Scan for the cell matching the given text and deliver its [X, Y] coordinate at center. 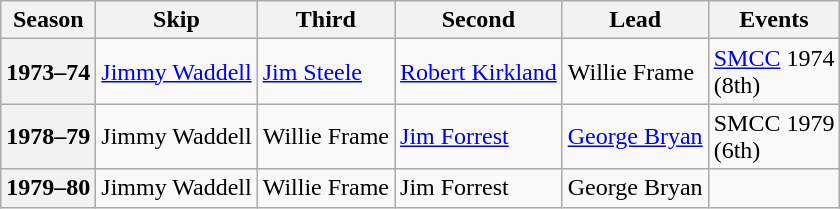
Lead [635, 20]
Third [326, 20]
Skip [176, 20]
SMCC 1979 (6th) [774, 136]
1978–79 [48, 136]
Season [48, 20]
1973–74 [48, 72]
1979–80 [48, 188]
Jim Steele [326, 72]
Robert Kirkland [479, 72]
Events [774, 20]
Second [479, 20]
SMCC 1974 (8th) [774, 72]
